Identify which cell holds the provided text, then report its [x, y] central coordinate. 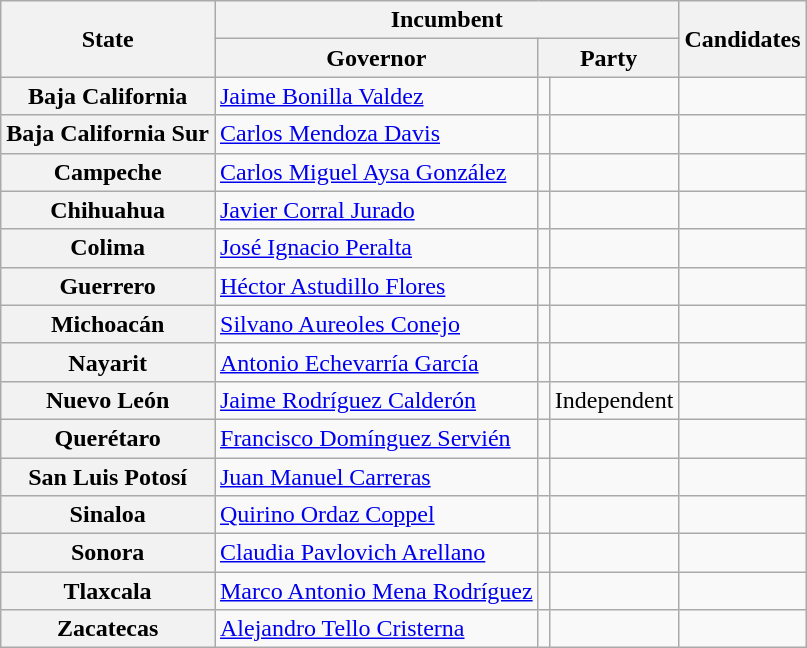
Alejandro Tello Cristerna [376, 629]
Incumbent [446, 20]
Carlos Mendoza Davis [376, 134]
Claudia Pavlovich Arellano [376, 553]
Independent [614, 400]
Sonora [108, 553]
Jaime Bonilla Valdez [376, 96]
Nuevo León [108, 400]
Chihuahua [108, 210]
Juan Manuel Carreras [376, 477]
Zacatecas [108, 629]
Querétaro [108, 438]
Silvano Aureoles Conejo [376, 324]
Party [608, 58]
Candidates [742, 39]
San Luis Potosí [108, 477]
Antonio Echevarría García [376, 362]
Tlaxcala [108, 591]
Michoacán [108, 324]
Carlos Miguel Aysa González [376, 172]
Campeche [108, 172]
Francisco Domínguez Servién [376, 438]
Marco Antonio Mena Rodríguez [376, 591]
Héctor Astudillo Flores [376, 286]
Baja California [108, 96]
Baja California Sur [108, 134]
Nayarit [108, 362]
State [108, 39]
Javier Corral Jurado [376, 210]
Sinaloa [108, 515]
Guerrero [108, 286]
José Ignacio Peralta [376, 248]
Jaime Rodríguez Calderón [376, 400]
Governor [376, 58]
Quirino Ordaz Coppel [376, 515]
Colima [108, 248]
